Search for the cell housing the specified text and yield its (x, y) center coordinate. 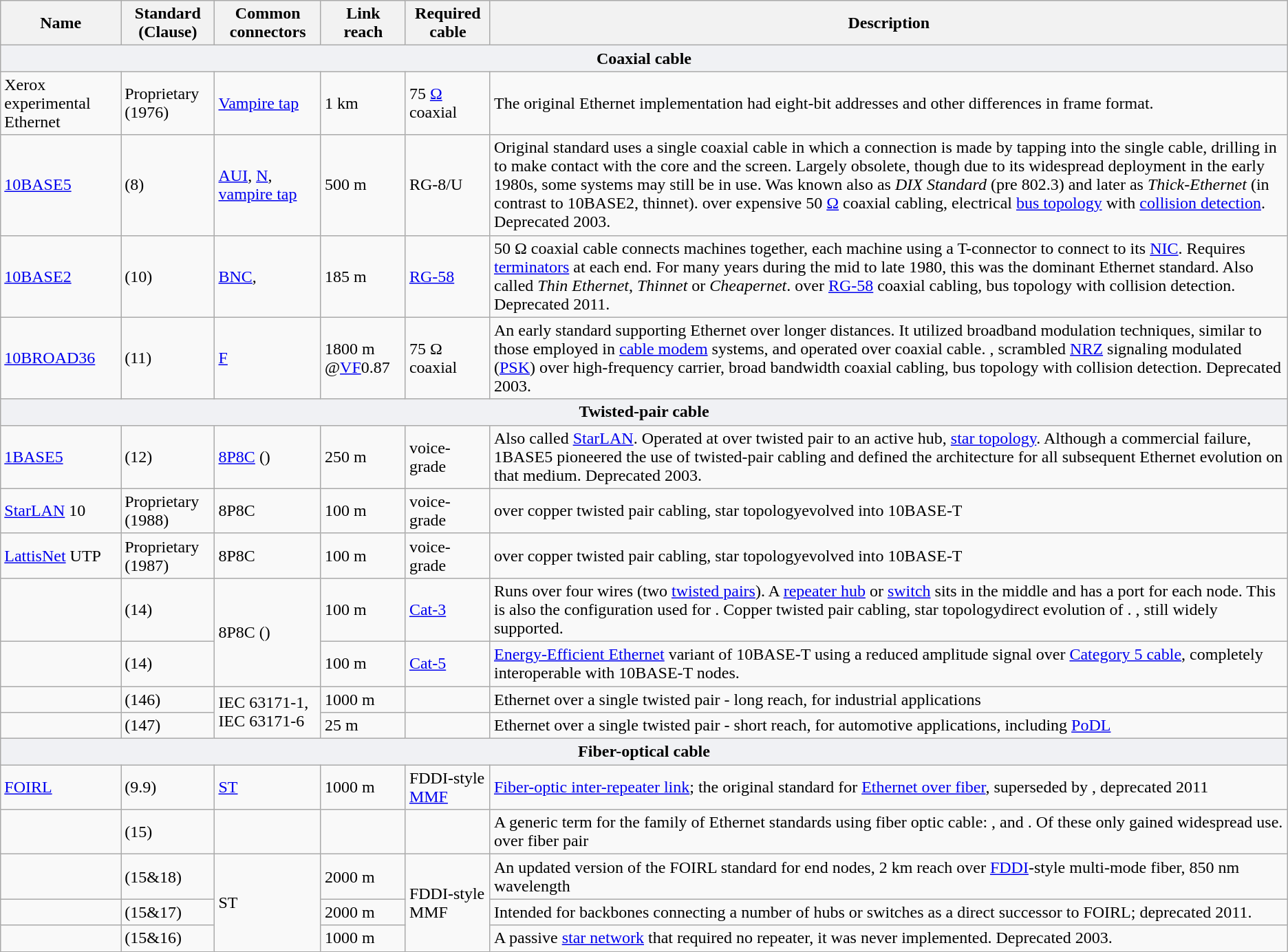
Fiber-optic inter-repeater link; the original standard for Ethernet over fiber, superseded by , deprecated 2011 (889, 787)
Vampire tap (268, 103)
Required cable (447, 23)
Twisted-pair cable (644, 412)
Energy-Efficient Ethernet variant of 10BASE-T using a reduced amplitude signal over Category 5 cable, completely interoperable with 10BASE-T nodes. (889, 663)
Xerox experimental Ethernet (61, 103)
FOIRL (61, 787)
(15&17) (168, 912)
Intended for backbones connecting a number of hubs or switches as a direct successor to FOIRL; deprecated 2011. (889, 912)
A passive star network that required no repeater, it was never implemented. Deprecated 2003. (889, 938)
10BASE5 (61, 185)
(15&16) (168, 938)
(15&18) (168, 876)
Description (889, 23)
Ethernet over a single twisted pair - short reach, for automotive applications, including PoDL (889, 726)
AUI, N, vampire tap (268, 185)
Proprietary (1988) (168, 510)
(11) (168, 358)
Coaxial cable (644, 58)
Name (61, 23)
500 m (363, 185)
1800 m @VF0.87 (363, 358)
F (268, 358)
Link reach (363, 23)
RG-8/U (447, 185)
An updated version of the FOIRL standard for end nodes, 2 km reach over FDDI-style multi-mode fiber, 850 nm wavelength (889, 876)
StarLAN 10 (61, 510)
Proprietary (1987) (168, 556)
10BROAD36 (61, 358)
185 m (363, 277)
A generic term for the family of Ethernet standards using fiber optic cable: , and . Of these only gained widespread use. over fiber pair (889, 832)
LattisNet UTP (61, 556)
1 km (363, 103)
1BASE5 (61, 457)
(15) (168, 832)
25 m (363, 726)
(12) (168, 457)
(8) (168, 185)
Cat-3 (447, 609)
250 m (363, 457)
(147) (168, 726)
Fiber-optical cable (644, 752)
Proprietary (1976) (168, 103)
(9.9) (168, 787)
(10) (168, 277)
Standard (Clause) (168, 23)
10BASE2 (61, 277)
The original Ethernet implementation had eight-bit addresses and other differences in frame format. (889, 103)
BNC, (268, 277)
Cat-5 (447, 663)
RG-58 (447, 277)
IEC 63171-1, IEC 63171-6 (268, 713)
Ethernet over a single twisted pair - long reach, for industrial applications (889, 700)
(146) (168, 700)
Common connectors (268, 23)
